Scan for the cell matching the given text and deliver its (x, y) coordinate at center. 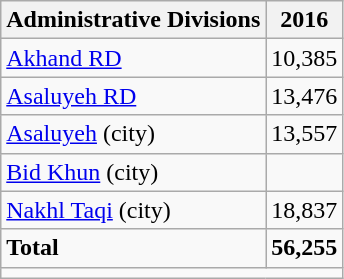
2016 (304, 20)
Nakhl Taqi (city) (134, 210)
18,837 (304, 210)
Asaluyeh (city) (134, 134)
10,385 (304, 58)
13,557 (304, 134)
Akhand RD (134, 58)
Total (134, 248)
Administrative Divisions (134, 20)
13,476 (304, 96)
Bid Khun (city) (134, 172)
Asaluyeh RD (134, 96)
56,255 (304, 248)
